For the text-containing cell, return its midpoint in (X, Y) coordinate format. 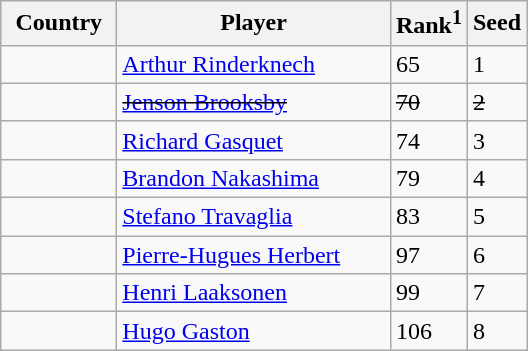
65 (428, 64)
8 (496, 331)
106 (428, 331)
Country (59, 24)
3 (496, 140)
Rank1 (428, 24)
Player (254, 24)
Jenson Brooksby (254, 102)
1 (496, 64)
74 (428, 140)
Richard Gasquet (254, 140)
Henri Laaksonen (254, 293)
79 (428, 178)
83 (428, 217)
Arthur Rinderknech (254, 64)
4 (496, 178)
7 (496, 293)
Stefano Travaglia (254, 217)
70 (428, 102)
Hugo Gaston (254, 331)
5 (496, 217)
Seed (496, 24)
Pierre-Hugues Herbert (254, 255)
Brandon Nakashima (254, 178)
99 (428, 293)
97 (428, 255)
2 (496, 102)
6 (496, 255)
